Scan for the cell matching the given text and deliver its [x, y] coordinate at center. 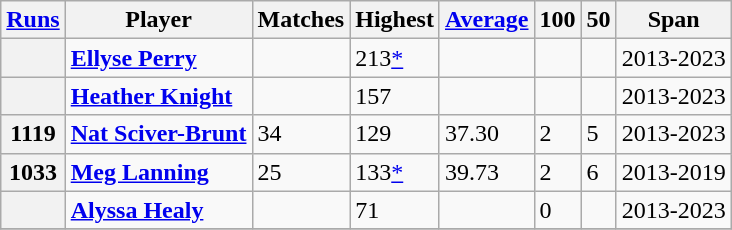
1119 [33, 134]
Heather Knight [158, 96]
129 [395, 134]
Meg Lanning [158, 172]
Runs [33, 20]
Span [674, 20]
133* [395, 172]
Nat Sciver-Brunt [158, 134]
Highest [395, 20]
0 [558, 210]
1033 [33, 172]
Matches [301, 20]
157 [395, 96]
100 [558, 20]
Player [158, 20]
213* [395, 58]
34 [301, 134]
25 [301, 172]
39.73 [486, 172]
2013-2019 [674, 172]
50 [598, 20]
37.30 [486, 134]
Alyssa Healy [158, 210]
71 [395, 210]
5 [598, 134]
Ellyse Perry [158, 58]
6 [598, 172]
Average [486, 20]
